Pinpoint the cell where the given text exists, returning its [x, y] midpoint coordinate. 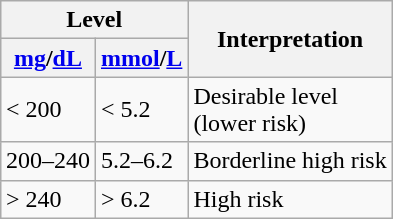
Desirable level(lower risk) [290, 110]
Interpretation [290, 39]
Level [94, 20]
mmol/L [141, 58]
5.2–6.2 [141, 161]
> 6.2 [141, 199]
200–240 [48, 161]
mg/dL [48, 58]
Borderline high risk [290, 161]
> 240 [48, 199]
< 5.2 [141, 110]
High risk [290, 199]
< 200 [48, 110]
